Pinpoint the cell where the given text exists, returning its [X, Y] midpoint coordinate. 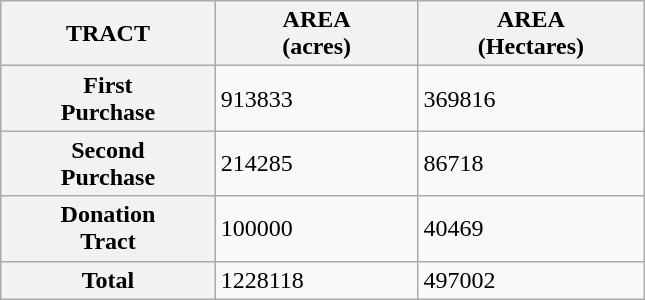
86718 [531, 164]
DonationTract [108, 228]
214285 [316, 164]
497002 [531, 280]
AREA(acres) [316, 34]
SecondPurchase [108, 164]
100000 [316, 228]
Total [108, 280]
AREA(Hectares) [531, 34]
1228118 [316, 280]
369816 [531, 98]
FirstPurchase [108, 98]
40469 [531, 228]
TRACT [108, 34]
913833 [316, 98]
